Pinpoint the cell where the given text exists, returning its (x, y) midpoint coordinate. 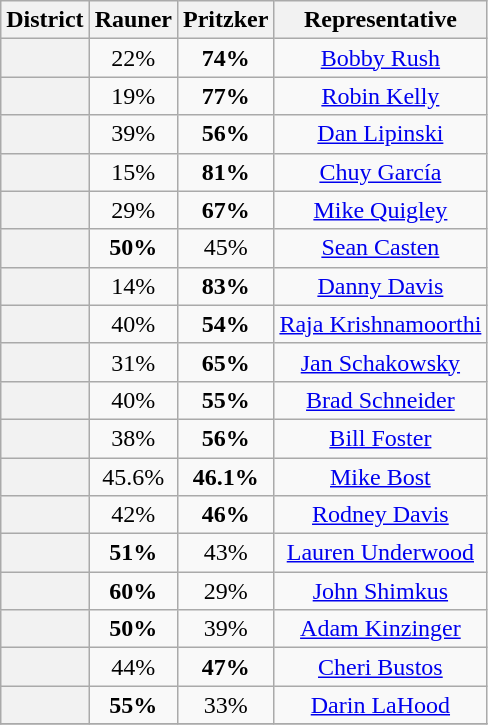
Rauner (133, 20)
Representative (380, 20)
38% (133, 438)
Raja Krishnamoorthi (380, 324)
33% (226, 705)
74% (226, 58)
Jan Schakowsky (380, 362)
Brad Schneider (380, 400)
54% (226, 324)
46.1% (226, 477)
Mike Bost (380, 477)
15% (133, 172)
Rodney Davis (380, 515)
46% (226, 515)
45.6% (133, 477)
District (45, 20)
22% (133, 58)
Bill Foster (380, 438)
Robin Kelly (380, 96)
44% (133, 667)
Mike Quigley (380, 210)
Bobby Rush (380, 58)
Pritzker (226, 20)
51% (133, 553)
77% (226, 96)
Sean Casten (380, 248)
83% (226, 286)
19% (133, 96)
Chuy García (380, 172)
81% (226, 172)
14% (133, 286)
Danny Davis (380, 286)
67% (226, 210)
Adam Kinzinger (380, 629)
43% (226, 553)
31% (133, 362)
Lauren Underwood (380, 553)
John Shimkus (380, 591)
Darin LaHood (380, 705)
65% (226, 362)
Cheri Bustos (380, 667)
Dan Lipinski (380, 134)
42% (133, 515)
60% (133, 591)
47% (226, 667)
45% (226, 248)
